Extract the [x, y] coordinate from the center of the cell holding the provided text.  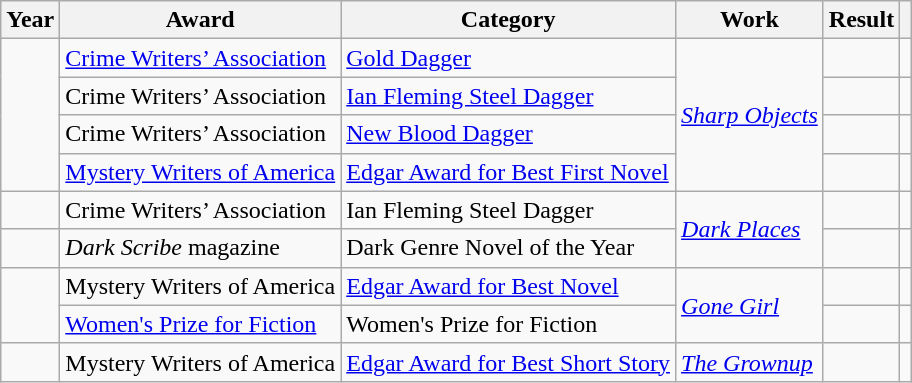
Edgar Award for Best Short Story [508, 362]
Result [861, 20]
Gold Dagger [508, 58]
Gone Girl [750, 305]
Dark Genre Novel of the Year [508, 248]
Work [750, 20]
Sharp Objects [750, 115]
Dark Scribe magazine [200, 248]
Category [508, 20]
Edgar Award for Best Novel [508, 286]
Edgar Award for Best First Novel [508, 172]
The Grownup [750, 362]
Year [30, 20]
Award [200, 20]
Dark Places [750, 229]
New Blood Dagger [508, 134]
